Return the (X, Y) coordinate for the center point of the cell that contains the specified text.  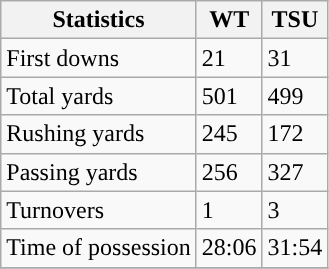
3 (295, 210)
TSU (295, 20)
WT (229, 20)
Time of possession (99, 248)
245 (229, 134)
256 (229, 172)
Turnovers (99, 210)
1 (229, 210)
501 (229, 96)
Statistics (99, 20)
31:54 (295, 248)
172 (295, 134)
Passing yards (99, 172)
31 (295, 58)
499 (295, 96)
327 (295, 172)
21 (229, 58)
28:06 (229, 248)
First downs (99, 58)
Total yards (99, 96)
Rushing yards (99, 134)
